Scan for the cell matching the given text and deliver its (X, Y) coordinate at center. 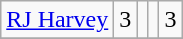
RJ Harvey (58, 20)
